Locate the cell with the specified text and output its [X, Y] center coordinate. 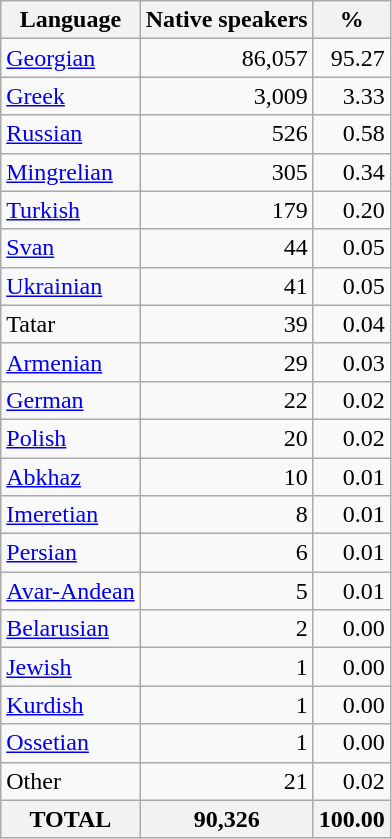
6 [226, 553]
Belarusian [70, 629]
179 [226, 210]
Tatar [70, 324]
Persian [70, 553]
Turkish [70, 210]
0.04 [352, 324]
44 [226, 248]
Other [70, 781]
8 [226, 515]
3.33 [352, 96]
Jewish [70, 667]
% [352, 20]
86,057 [226, 58]
39 [226, 324]
41 [226, 286]
Abkhaz [70, 477]
29 [226, 362]
0.03 [352, 362]
21 [226, 781]
Greek [70, 96]
526 [226, 134]
3,009 [226, 96]
Avar-Andean [70, 591]
0.58 [352, 134]
German [70, 400]
Mingrelian [70, 172]
95.27 [352, 58]
Polish [70, 438]
100.00 [352, 819]
20 [226, 438]
Svan [70, 248]
10 [226, 477]
TOTAL [70, 819]
Kurdish [70, 705]
Native speakers [226, 20]
22 [226, 400]
5 [226, 591]
90,326 [226, 819]
Ossetian [70, 743]
Armenian [70, 362]
Russian [70, 134]
Georgian [70, 58]
Ukrainian [70, 286]
2 [226, 629]
0.20 [352, 210]
0.34 [352, 172]
Imeretian [70, 515]
Language [70, 20]
305 [226, 172]
